Extract the (X, Y) coordinate from the center of the cell holding the provided text.  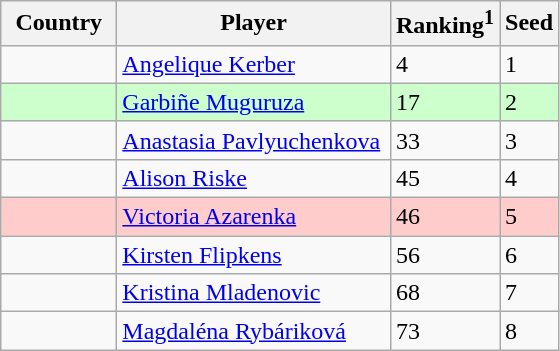
45 (444, 178)
7 (530, 293)
Anastasia Pavlyuchenkova (254, 140)
Ranking1 (444, 24)
8 (530, 331)
73 (444, 331)
17 (444, 102)
33 (444, 140)
Kristina Mladenovic (254, 293)
46 (444, 217)
5 (530, 217)
68 (444, 293)
Angelique Kerber (254, 64)
56 (444, 255)
1 (530, 64)
3 (530, 140)
2 (530, 102)
Garbiñe Muguruza (254, 102)
6 (530, 255)
Victoria Azarenka (254, 217)
Seed (530, 24)
Kirsten Flipkens (254, 255)
Alison Riske (254, 178)
Player (254, 24)
Magdaléna Rybáriková (254, 331)
Country (59, 24)
